Output the (X, Y) coordinate of the center of the cell containing the given text.  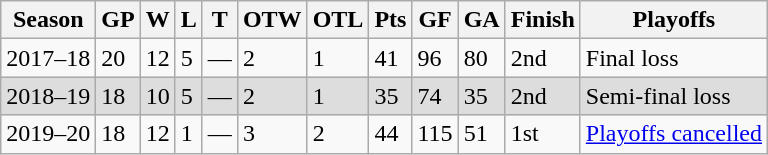
74 (435, 96)
GP (118, 20)
41 (390, 58)
OTL (338, 20)
1st (542, 134)
OTW (272, 20)
10 (158, 96)
51 (482, 134)
115 (435, 134)
L (188, 20)
T (220, 20)
Playoffs (674, 20)
Finish (542, 20)
80 (482, 58)
20 (118, 58)
GA (482, 20)
GF (435, 20)
44 (390, 134)
W (158, 20)
Semi-final loss (674, 96)
Pts (390, 20)
Playoffs cancelled (674, 134)
2018–19 (48, 96)
2019–20 (48, 134)
Final loss (674, 58)
2017–18 (48, 58)
Season (48, 20)
3 (272, 134)
96 (435, 58)
